Locate the cell with the specified text and output its [X, Y] center coordinate. 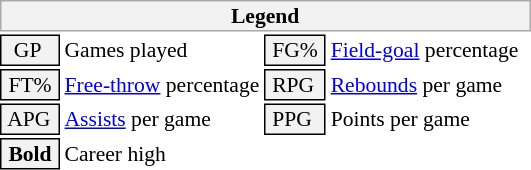
Points per game [430, 120]
Games played [162, 50]
Legend [265, 16]
Assists per game [162, 120]
Free-throw percentage [162, 85]
PPG [295, 120]
Bold [30, 154]
Career high [162, 154]
Rebounds per game [430, 85]
GP [30, 50]
FG% [295, 50]
Field-goal percentage [430, 50]
RPG [295, 85]
APG [30, 120]
FT% [30, 85]
